Extract the (x, y) coordinate from the center of the cell holding the provided text.  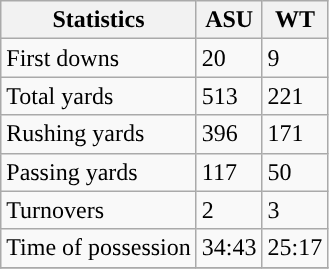
3 (295, 210)
ASU (229, 20)
117 (229, 172)
513 (229, 96)
50 (295, 172)
WT (295, 20)
20 (229, 58)
First downs (99, 58)
Time of possession (99, 248)
Turnovers (99, 210)
Passing yards (99, 172)
9 (295, 58)
171 (295, 134)
396 (229, 134)
25:17 (295, 248)
221 (295, 96)
Total yards (99, 96)
Rushing yards (99, 134)
34:43 (229, 248)
2 (229, 210)
Statistics (99, 20)
